For the text-containing cell, return its midpoint in (X, Y) coordinate format. 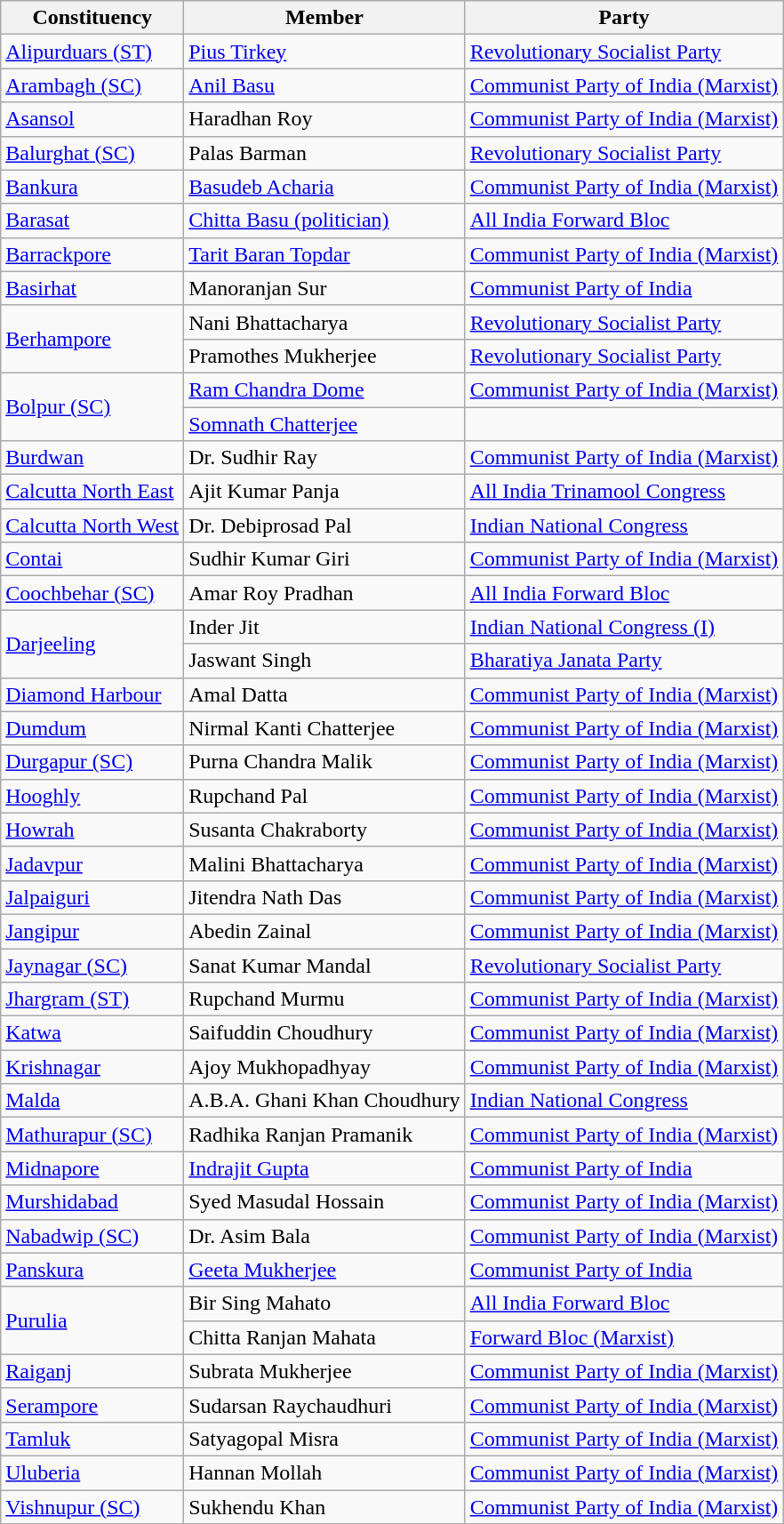
Dr. Debiprosad Pal (324, 525)
Manoranjan Sur (324, 288)
Sanat Kumar Mandal (324, 965)
Howrah (92, 830)
Vishnupur (SC) (92, 1507)
Inder Jit (324, 627)
Durgapur (SC) (92, 762)
Dr. Asim Bala (324, 1236)
Constituency (92, 18)
Katwa (92, 1033)
Haradhan Roy (324, 119)
Balurghat (SC) (92, 153)
Purulia (92, 1320)
Susanta Chakraborty (324, 830)
Jaynagar (SC) (92, 965)
Dumdum (92, 728)
Amar Roy Pradhan (324, 593)
A.B.A. Ghani Khan Choudhury (324, 1101)
Jhargram (ST) (92, 999)
Jadavpur (92, 863)
Basudeb Acharia (324, 187)
Bir Sing Mahato (324, 1303)
Arambagh (SC) (92, 85)
Jaswant Singh (324, 661)
Jangipur (92, 931)
Indrajit Gupta (324, 1168)
Coochbehar (SC) (92, 593)
Somnath Chatterjee (324, 424)
Pramothes Mukherjee (324, 356)
Hooghly (92, 796)
Anil Basu (324, 85)
Berhampore (92, 339)
Asansol (92, 119)
Bolpur (SC) (92, 406)
Nani Bhattacharya (324, 322)
Chitta Basu (politician) (324, 221)
Pius Tirkey (324, 52)
Geeta Mukherjee (324, 1270)
Radhika Ranjan Pramanik (324, 1135)
Forward Bloc (Marxist) (624, 1337)
Satyagopal Misra (324, 1439)
Murshidabad (92, 1202)
Basirhat (92, 288)
Indian National Congress (I) (624, 627)
Party (624, 18)
All India Trinamool Congress (624, 492)
Rupchand Pal (324, 796)
Jalpaiguri (92, 897)
Dr. Sudhir Ray (324, 458)
Bankura (92, 187)
Sudhir Kumar Giri (324, 559)
Nirmal Kanti Chatterjee (324, 728)
Calcutta North East (92, 492)
Jitendra Nath Das (324, 897)
Barrackpore (92, 254)
Ajoy Mukhopadhyay (324, 1067)
Mathurapur (SC) (92, 1135)
Rupchand Murmu (324, 999)
Uluberia (92, 1472)
Calcutta North West (92, 525)
Syed Masudal Hossain (324, 1202)
Sukhendu Khan (324, 1507)
Subrata Mukherjee (324, 1371)
Sudarsan Raychaudhuri (324, 1405)
Ajit Kumar Panja (324, 492)
Palas Barman (324, 153)
Burdwan (92, 458)
Alipurduars (ST) (92, 52)
Serampore (92, 1405)
Bharatiya Janata Party (624, 661)
Contai (92, 559)
Amal Datta (324, 694)
Nabadwip (SC) (92, 1236)
Ram Chandra Dome (324, 389)
Darjeeling (92, 644)
Midnapore (92, 1168)
Tamluk (92, 1439)
Krishnagar (92, 1067)
Purna Chandra Malik (324, 762)
Malda (92, 1101)
Chitta Ranjan Mahata (324, 1337)
Barasat (92, 221)
Diamond Harbour (92, 694)
Panskura (92, 1270)
Abedin Zainal (324, 931)
Tarit Baran Topdar (324, 254)
Saifuddin Choudhury (324, 1033)
Malini Bhattacharya (324, 863)
Member (324, 18)
Raiganj (92, 1371)
Hannan Mollah (324, 1472)
